Search for the cell housing the specified text and yield its [X, Y] center coordinate. 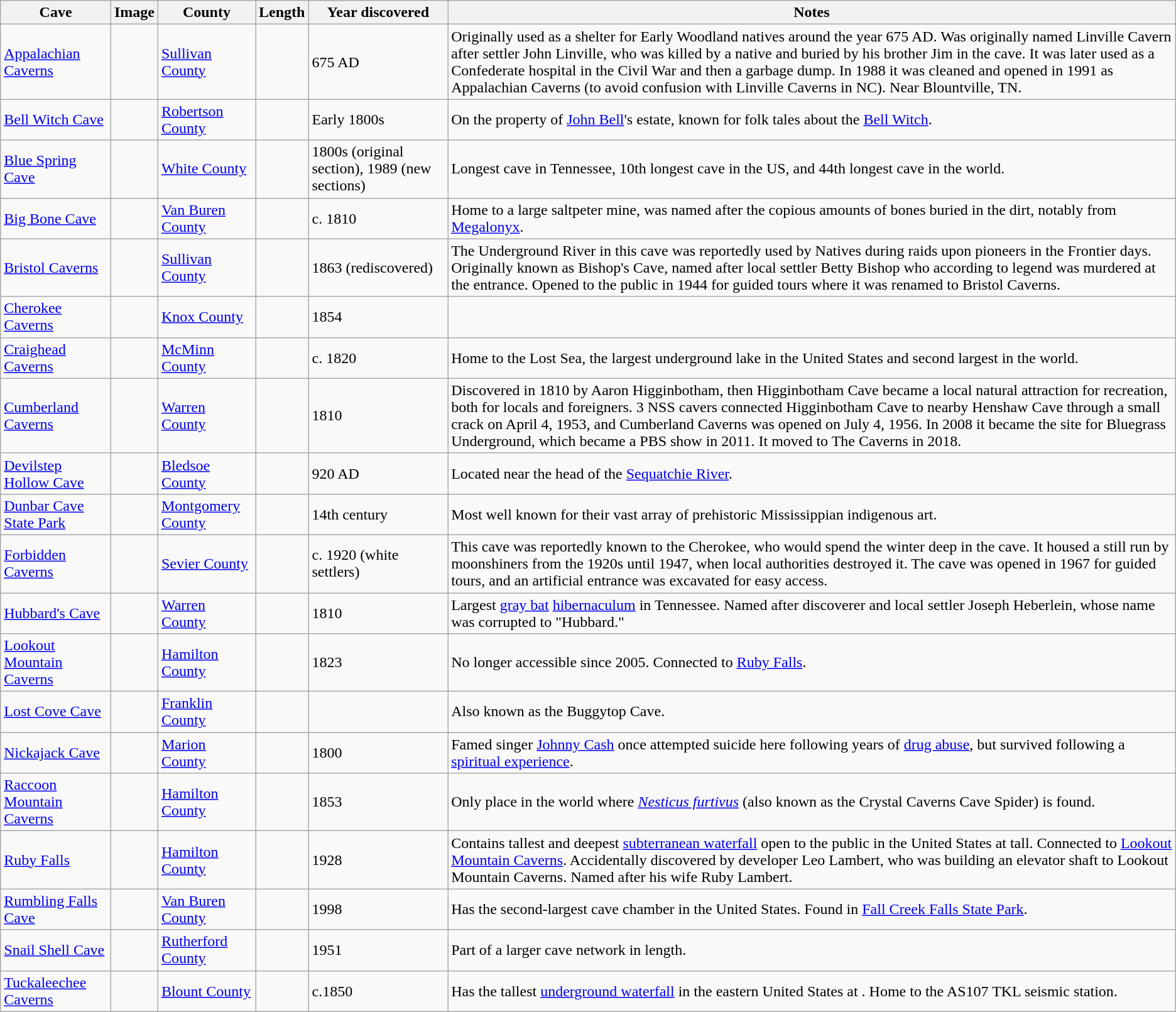
Located near the head of the Sequatchie River. [812, 474]
Rutherford County [206, 950]
Bledsoe County [206, 474]
Largest gray bat hibernaculum in Tennessee. Named after discoverer and local settler Joseph Heberlein, whose name was corrupted to "Hubbard." [812, 613]
Robertson County [206, 119]
Appalachian Caverns [56, 62]
Cherokee Caverns [56, 317]
McMinn County [206, 358]
1853 [378, 802]
Raccoon Mountain Caverns [56, 802]
Has the second-largest cave chamber in the United States. Found in Fall Creek Falls State Park. [812, 910]
1928 [378, 860]
1800 [378, 753]
Blount County [206, 991]
c.1850 [378, 991]
Sevier County [206, 563]
Knox County [206, 317]
Craighead Caverns [56, 358]
Lookout Mountain Caverns [56, 663]
Hubbard's Cave [56, 613]
c. 1820 [378, 358]
Cave [56, 13]
Nickajack Cave [56, 753]
Montgomery County [206, 514]
Home to the Lost Sea, the largest underground lake in the United States and second largest in the world. [812, 358]
Most well known for their vast array of prehistoric Mississippian indigenous art. [812, 514]
Home to a large saltpeter mine, was named after the copious amounts of bones buried in the dirt, notably from Megalonyx. [812, 219]
Also known as the Buggytop Cave. [812, 712]
675 AD [378, 62]
Longest cave in Tennessee, 10th longest cave in the US, and 44th longest cave in the world. [812, 169]
Forbidden Caverns [56, 563]
Bristol Caverns [56, 268]
Has the tallest underground waterfall in the eastern United States at . Home to the AS107 TKL seismic station. [812, 991]
Big Bone Cave [56, 219]
1951 [378, 950]
Bell Witch Cave [56, 119]
Length [282, 13]
On the property of John Bell's estate, known for folk tales about the Bell Witch. [812, 119]
Lost Cove Cave [56, 712]
c. 1810 [378, 219]
Marion County [206, 753]
1998 [378, 910]
Only place in the world where Nesticus furtivus (also known as the Crystal Caverns Cave Spider) is found. [812, 802]
1854 [378, 317]
Famed singer Johnny Cash once attempted suicide here following years of drug abuse, but survived following a spiritual experience. [812, 753]
Dunbar Cave State Park [56, 514]
Early 1800s [378, 119]
County [206, 13]
Notes [812, 13]
Tuckaleechee Caverns [56, 991]
Ruby Falls [56, 860]
Franklin County [206, 712]
Blue Spring Cave [56, 169]
White County [206, 169]
No longer accessible since 2005. Connected to Ruby Falls. [812, 663]
c. 1920 (white settlers) [378, 563]
1863 (rediscovered) [378, 268]
Image [134, 13]
920 AD [378, 474]
Devilstep Hollow Cave [56, 474]
14th century [378, 514]
Cumberland Caverns [56, 416]
1823 [378, 663]
Part of a larger cave network in length. [812, 950]
Year discovered [378, 13]
1800s (original section), 1989 (new sections) [378, 169]
Snail Shell Cave [56, 950]
Rumbling Falls Cave [56, 910]
